Capture the cell that displays the provided text and extract its (X, Y) central coordinate. 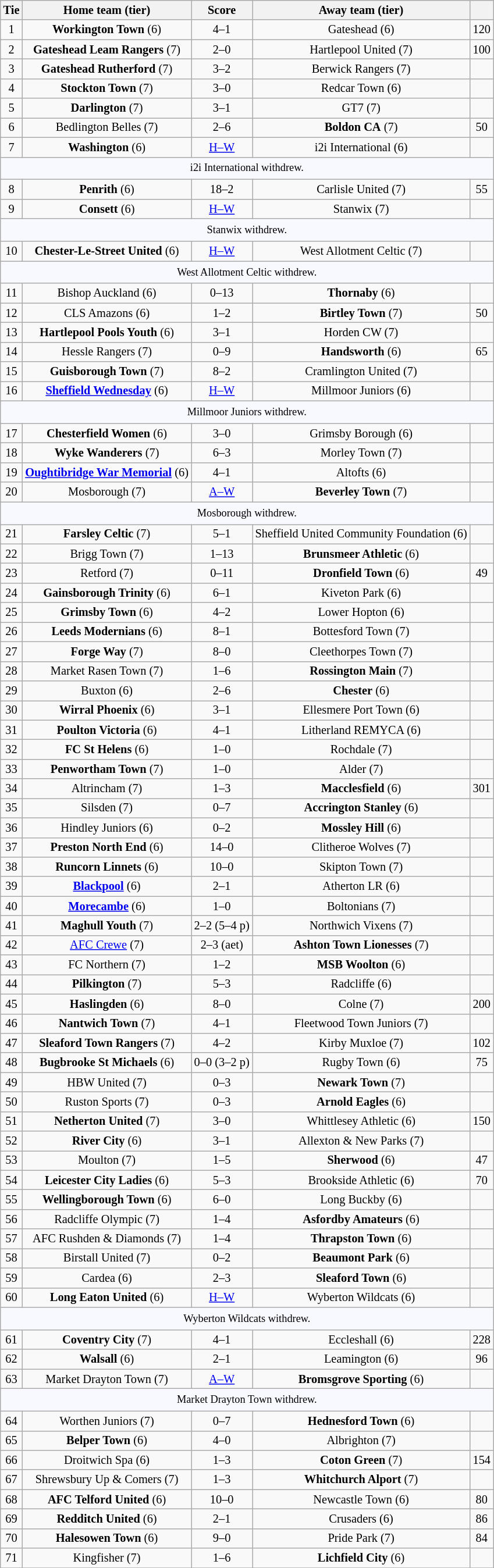
Thornaby (6) (361, 293)
Dronfield Town (6) (361, 573)
Brigg Town (7) (106, 554)
26 (12, 632)
Wellingborough Town (6) (106, 1200)
Bedlington Belles (7) (106, 127)
Ruston Sports (7) (106, 1102)
Cramlington United (7) (361, 372)
Pride Park (7) (361, 1538)
29 (12, 690)
Market Rasen Town (7) (106, 671)
12 (12, 313)
Chester-Le-Street United (6) (106, 251)
Ellesmere Port Town (6) (361, 710)
Gateshead Rutherford (7) (106, 69)
Morecambe (6) (106, 906)
37 (12, 847)
Northwich Vixens (7) (361, 925)
Sleaford Town Rangers (7) (106, 1043)
6–3 (222, 452)
42 (12, 945)
Guisborough Town (7) (106, 372)
Washington (6) (106, 147)
Fleetwood Town Juniors (7) (361, 1024)
44 (12, 984)
38 (12, 867)
1–5 (222, 1160)
Eccleshall (6) (361, 1339)
41 (12, 925)
Kiveton Park (6) (361, 593)
Silsden (7) (106, 808)
14 (12, 352)
1 (12, 30)
46 (12, 1024)
Millmoor Juniors withdrew. (247, 412)
Cleethorpes Town (7) (361, 651)
Crusaders (6) (361, 1519)
Tie (12, 10)
28 (12, 671)
53 (12, 1160)
9 (12, 209)
86 (482, 1519)
64 (12, 1421)
2–2 (5–4 p) (222, 925)
Hartlepool Pools Youth (6) (106, 332)
Pilkington (7) (106, 984)
33 (12, 769)
120 (482, 30)
59 (12, 1278)
19 (12, 472)
Birtley Town (7) (361, 313)
AFC Rushden & Diamonds (7) (106, 1239)
27 (12, 651)
Rochdale (7) (361, 749)
Colne (7) (361, 1004)
8–2 (222, 372)
14–0 (222, 847)
15 (12, 372)
Atherton LR (6) (361, 886)
Cardea (6) (106, 1278)
Runcorn Linnets (6) (106, 867)
Clitheroe Wolves (7) (361, 847)
Long Eaton United (6) (106, 1298)
Bottesford Town (7) (361, 632)
0–9 (222, 352)
Netherton United (7) (106, 1121)
4–0 (222, 1441)
Workington Town (6) (106, 30)
Long Buckby (6) (361, 1200)
51 (12, 1121)
Bugbrooke St Michaels (6) (106, 1063)
80 (482, 1499)
52 (12, 1141)
Away team (tier) (361, 10)
21 (12, 534)
Chesterfield Women (6) (106, 433)
68 (12, 1499)
Worthen Juniors (7) (106, 1421)
71 (12, 1558)
75 (482, 1063)
Hartlepool United (7) (361, 49)
3 (12, 69)
150 (482, 1121)
Droitwich Spa (6) (106, 1460)
Brookside Athletic (6) (361, 1180)
Horden CW (7) (361, 332)
3–2 (222, 69)
5 (12, 108)
54 (12, 1180)
Penrith (6) (106, 189)
Birstall United (7) (106, 1258)
228 (482, 1339)
AFC Telford United (6) (106, 1499)
301 (482, 789)
Beaumont Park (6) (361, 1258)
Maghull Youth (7) (106, 925)
Farsley Celtic (7) (106, 534)
66 (12, 1460)
Lower Hopton (6) (361, 612)
16 (12, 391)
Newcastle Town (6) (361, 1499)
Sleaford Town (6) (361, 1278)
AFC Crewe (7) (106, 945)
Altofts (6) (361, 472)
Bromsgrove Sporting (6) (361, 1379)
Home team (tier) (106, 10)
Market Drayton Town (7) (106, 1379)
Leicester City Ladies (6) (106, 1180)
96 (482, 1359)
Hindley Juniors (6) (106, 828)
Asfordby Amateurs (6) (361, 1219)
Sheffield Wednesday (6) (106, 391)
0–11 (222, 573)
Hessle Rangers (7) (106, 352)
Wyberton Wildcats (6) (361, 1298)
8 (12, 189)
Radcliffe (6) (361, 984)
Oughtibridge War Memorial (6) (106, 472)
Macclesfield (6) (361, 789)
Carlisle United (7) (361, 189)
River City (6) (106, 1141)
2–3 (222, 1278)
100 (482, 49)
Moulton (7) (106, 1160)
2–3 (aet) (222, 945)
Albrighton (7) (361, 1441)
MSB Woolton (6) (361, 965)
Walsall (6) (106, 1359)
Kirby Muxloe (7) (361, 1043)
Whitchurch Alport (7) (361, 1480)
Stanwix withdrew. (247, 230)
Whittlesey Athletic (6) (361, 1121)
Alder (7) (361, 769)
32 (12, 749)
67 (12, 1480)
154 (482, 1460)
Stanwix (7) (361, 209)
Retford (7) (106, 573)
Forge Way (7) (106, 651)
2 (12, 49)
62 (12, 1359)
Chester (6) (361, 690)
13 (12, 332)
Sherwood (6) (361, 1160)
Leeds Modernians (6) (106, 632)
Belper Town (6) (106, 1441)
Buxton (6) (106, 690)
Nantwich Town (7) (106, 1024)
30 (12, 710)
Thrapston Town (6) (361, 1239)
4 (12, 88)
10 (12, 251)
FC Northern (7) (106, 965)
Coton Green (7) (361, 1460)
Market Drayton Town withdrew. (247, 1399)
Preston North End (6) (106, 847)
18 (12, 452)
9–0 (222, 1538)
CLS Amazons (6) (106, 313)
22 (12, 554)
5–1 (222, 534)
Consett (6) (106, 209)
57 (12, 1239)
56 (12, 1219)
Wyke Wanderers (7) (106, 452)
8–1 (222, 632)
Kingfisher (7) (106, 1558)
Redcar Town (6) (361, 88)
102 (482, 1043)
West Allotment Celtic (7) (361, 251)
Blackpool (6) (106, 886)
11 (12, 293)
Newark Town (7) (361, 1082)
45 (12, 1004)
Score (222, 10)
Shrewsbury Up & Comers (7) (106, 1480)
HBW United (7) (106, 1082)
Wirral Phoenix (6) (106, 710)
Mosborough withdrew. (247, 513)
40 (12, 906)
69 (12, 1519)
35 (12, 808)
0–13 (222, 293)
24 (12, 593)
Redditch United (6) (106, 1519)
61 (12, 1339)
Beverley Town (7) (361, 492)
Berwick Rangers (7) (361, 69)
Grimsby Borough (6) (361, 433)
Litherland REMYCA (6) (361, 730)
20 (12, 492)
23 (12, 573)
Stockton Town (7) (106, 88)
Arnold Eagles (6) (361, 1102)
Radcliffe Olympic (7) (106, 1219)
Wyberton Wildcats withdrew. (247, 1318)
Boltonians (7) (361, 906)
31 (12, 730)
58 (12, 1258)
West Allotment Celtic withdrew. (247, 272)
Altrincham (7) (106, 789)
43 (12, 965)
84 (482, 1538)
Boldon CA (7) (361, 127)
Allexton & New Parks (7) (361, 1141)
Hednesford Town (6) (361, 1421)
Handsworth (6) (361, 352)
48 (12, 1063)
Sheffield United Community Foundation (6) (361, 534)
Gateshead (6) (361, 30)
18–2 (222, 189)
6–1 (222, 593)
FC St Helens (6) (106, 749)
Bishop Auckland (6) (106, 293)
Rugby Town (6) (361, 1063)
Ashton Town Lionesses (7) (361, 945)
Penwortham Town (7) (106, 769)
GT7 (7) (361, 108)
Haslingden (6) (106, 1004)
6 (12, 127)
Mossley Hill (6) (361, 828)
60 (12, 1298)
0–0 (3–2 p) (222, 1063)
36 (12, 828)
Grimsby Town (6) (106, 612)
i2i International (6) (361, 147)
6–0 (222, 1200)
Lichfield City (6) (361, 1558)
17 (12, 433)
Accrington Stanley (6) (361, 808)
25 (12, 612)
Rossington Main (7) (361, 671)
Morley Town (7) (361, 452)
1–13 (222, 554)
7 (12, 147)
Gateshead Leam Rangers (7) (106, 49)
Darlington (7) (106, 108)
Coventry City (7) (106, 1339)
i2i International withdrew. (247, 169)
Poulton Victoria (6) (106, 730)
63 (12, 1379)
Halesowen Town (6) (106, 1538)
34 (12, 789)
Gainsborough Trinity (6) (106, 593)
Leamington (6) (361, 1359)
200 (482, 1004)
2–0 (222, 49)
Millmoor Juniors (6) (361, 391)
39 (12, 886)
Brunsmeer Athletic (6) (361, 554)
Mosborough (7) (106, 492)
Skipton Town (7) (361, 867)
